Pinpoint the cell where the given text exists, returning its [x, y] midpoint coordinate. 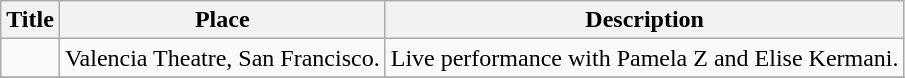
Valencia Theatre, San Francisco. [222, 58]
Live performance with Pamela Z and Elise Kermani. [644, 58]
Description [644, 20]
Place [222, 20]
Title [30, 20]
